Locate the cell with the specified text and output its [x, y] center coordinate. 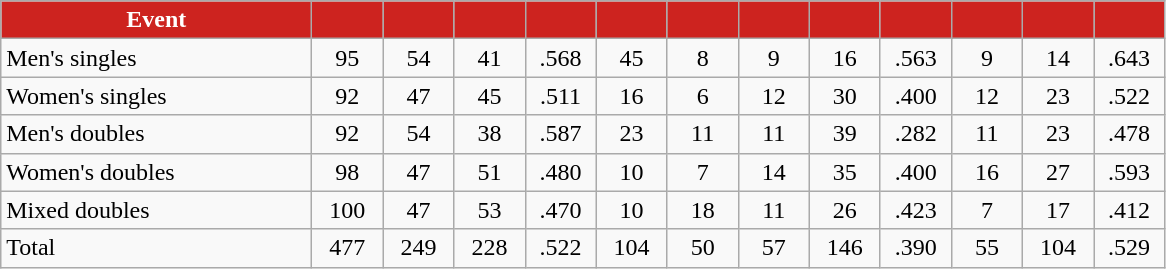
6 [702, 96]
.593 [1130, 172]
.529 [1130, 248]
.282 [916, 134]
26 [844, 210]
57 [774, 248]
98 [348, 172]
.423 [916, 210]
35 [844, 172]
.478 [1130, 134]
55 [986, 248]
.480 [560, 172]
249 [418, 248]
38 [490, 134]
30 [844, 96]
.511 [560, 96]
41 [490, 58]
95 [348, 58]
Women's singles [156, 96]
27 [1058, 172]
.568 [560, 58]
.412 [1130, 210]
477 [348, 248]
18 [702, 210]
Event [156, 20]
.390 [916, 248]
50 [702, 248]
53 [490, 210]
8 [702, 58]
Women's doubles [156, 172]
17 [1058, 210]
Mixed doubles [156, 210]
100 [348, 210]
.563 [916, 58]
51 [490, 172]
Men's doubles [156, 134]
146 [844, 248]
Total [156, 248]
Men's singles [156, 58]
39 [844, 134]
228 [490, 248]
.587 [560, 134]
.643 [1130, 58]
.470 [560, 210]
